From the cell containing the given text, extract its center point as (x, y) coordinate. 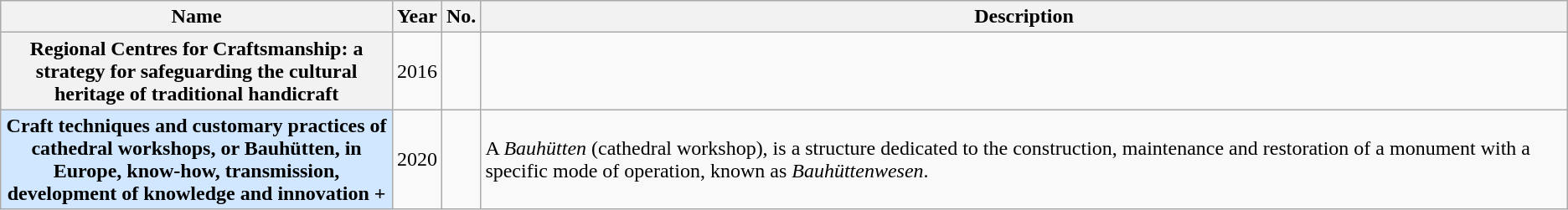
Name (197, 17)
Description (1024, 17)
Regional Centres for Craftsmanship: a strategy for safeguarding the cultural heritage of traditional handicraft (197, 71)
2016 (417, 71)
Year (417, 17)
No. (461, 17)
2020 (417, 159)
